Detect which cell encompasses the target text, then output its [x, y] center coordinate. 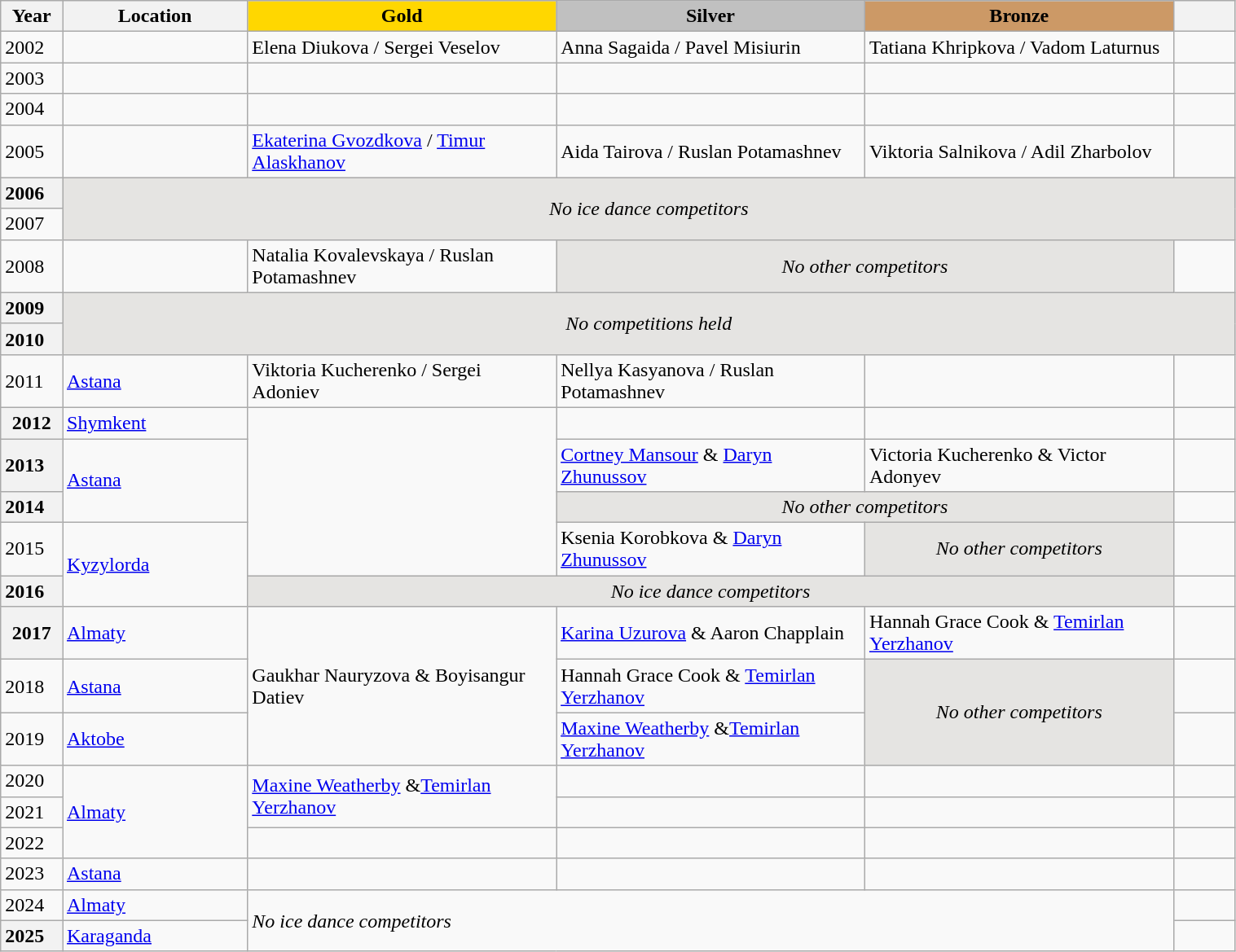
2013 [32, 464]
Gaukhar Nauryzova & Boyisangur Datiev [402, 686]
Victoria Kucherenko & Victor Adonyev [1018, 464]
2003 [32, 78]
2021 [32, 812]
2025 [32, 936]
2020 [32, 781]
2016 [32, 591]
2023 [32, 874]
2017 [32, 634]
Cortney Mansour & Daryn Zhunussov [710, 464]
2011 [32, 381]
Elena Diukova / Sergei Veselov [402, 47]
Year [32, 16]
Nellya Kasyanova / Ruslan Potamashnev [710, 381]
2002 [32, 47]
Anna Sagaida / Pavel Misiurin [710, 47]
Aida Tairova / Ruslan Potamashnev [710, 151]
2005 [32, 151]
2012 [32, 423]
2015 [32, 549]
Kyzylorda [155, 565]
Ekaterina Gvozdkova / Timur Alaskhanov [402, 151]
Shymkent [155, 423]
2010 [32, 339]
2024 [32, 905]
Location [155, 16]
2008 [32, 265]
2014 [32, 507]
2019 [32, 739]
Viktoria Kucherenko / Sergei Adoniev [402, 381]
Tatiana Khripkova / Vadom Laturnus [1018, 47]
2018 [32, 686]
Karina Uzurova & Aaron Chapplain [710, 634]
Gold [402, 16]
Aktobe [155, 739]
Silver [710, 16]
Ksenia Korobkova & Daryn Zhunussov [710, 549]
2006 [32, 193]
Bronze [1018, 16]
2022 [32, 843]
2004 [32, 109]
2007 [32, 224]
Karaganda [155, 936]
2009 [32, 308]
Natalia Kovalevskaya / Ruslan Potamashnev [402, 265]
No competitions held [649, 323]
Viktoria Salnikova / Adil Zharbolov [1018, 151]
